Extract the (X, Y) coordinate from the center of the cell holding the provided text.  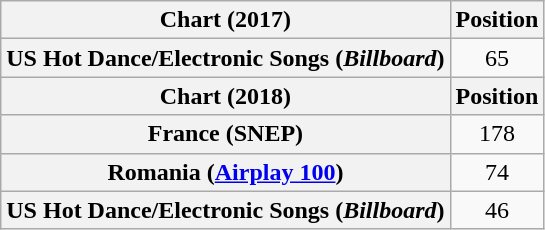
46 (497, 210)
74 (497, 172)
Romania (Airplay 100) (226, 172)
France (SNEP) (226, 134)
Chart (2017) (226, 20)
178 (497, 134)
Chart (2018) (226, 96)
65 (497, 58)
